Locate the cell with the specified text and output its (x, y) center coordinate. 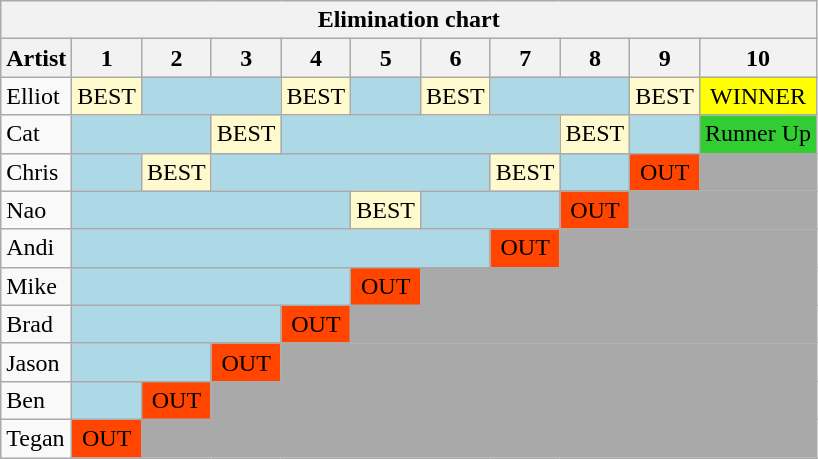
Artist (36, 58)
Ben (36, 400)
1 (107, 58)
2 (177, 58)
4 (316, 58)
Elimination chart (409, 20)
Mike (36, 286)
Chris (36, 172)
WINNER (758, 96)
6 (456, 58)
Andi (36, 248)
8 (595, 58)
Tegan (36, 438)
Cat (36, 134)
10 (758, 58)
Runner Up (758, 134)
Elliot (36, 96)
5 (386, 58)
7 (525, 58)
3 (246, 58)
Jason (36, 362)
Nao (36, 210)
Brad (36, 324)
9 (665, 58)
